Locate the cell with the specified text and output its [X, Y] center coordinate. 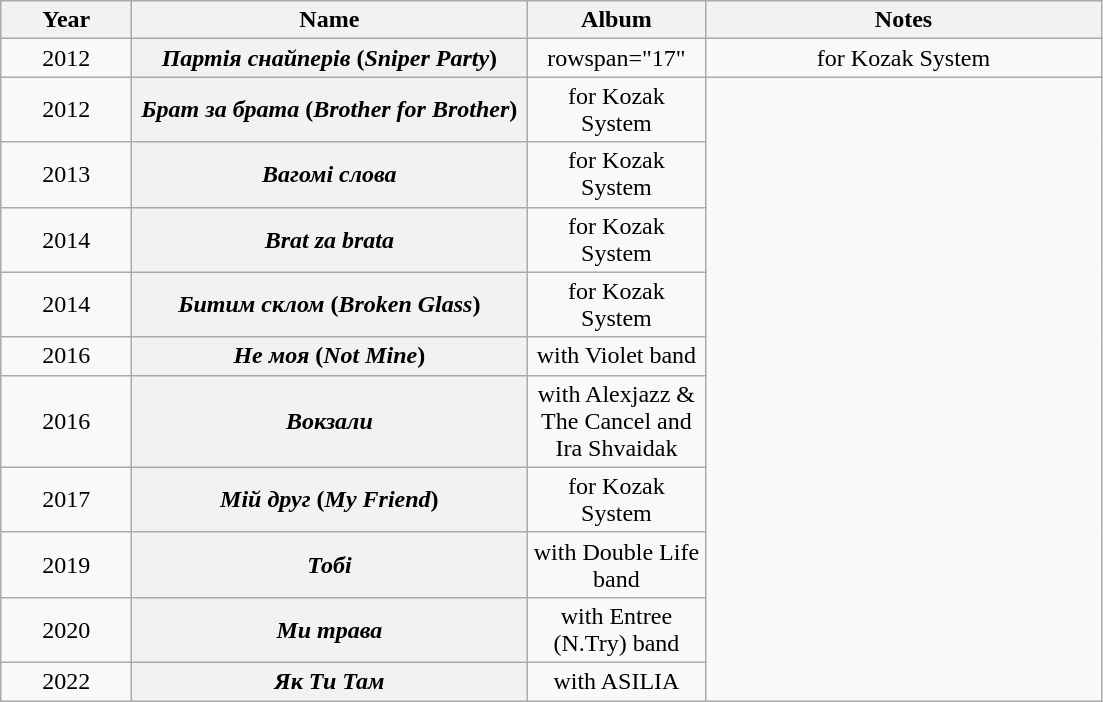
Ми трава [330, 630]
with Entree (N.Try) band [616, 630]
2020 [66, 630]
Битим склом (Broken Glass) [330, 304]
with Alexjazz & The Cancel and Ira Shvaidak [616, 421]
Тобі [330, 564]
Не моя (Not Mine) [330, 356]
Партія снайперів (Sniper Party) [330, 58]
2017 [66, 500]
rowspan="17" [616, 58]
Year [66, 20]
Вокзали [330, 421]
Брат за брата (Brother for Brother) [330, 110]
Вагомі слова [330, 174]
with Violet band [616, 356]
with ASILIA [616, 681]
Notes [904, 20]
2019 [66, 564]
Мій друг (My Friend) [330, 500]
with Double Life band [616, 564]
2013 [66, 174]
Brat za brata [330, 240]
2022 [66, 681]
Name [330, 20]
Як Ти Там [330, 681]
Album [616, 20]
